Determine the [X, Y] coordinate at the center of the cell enclosing the given text.  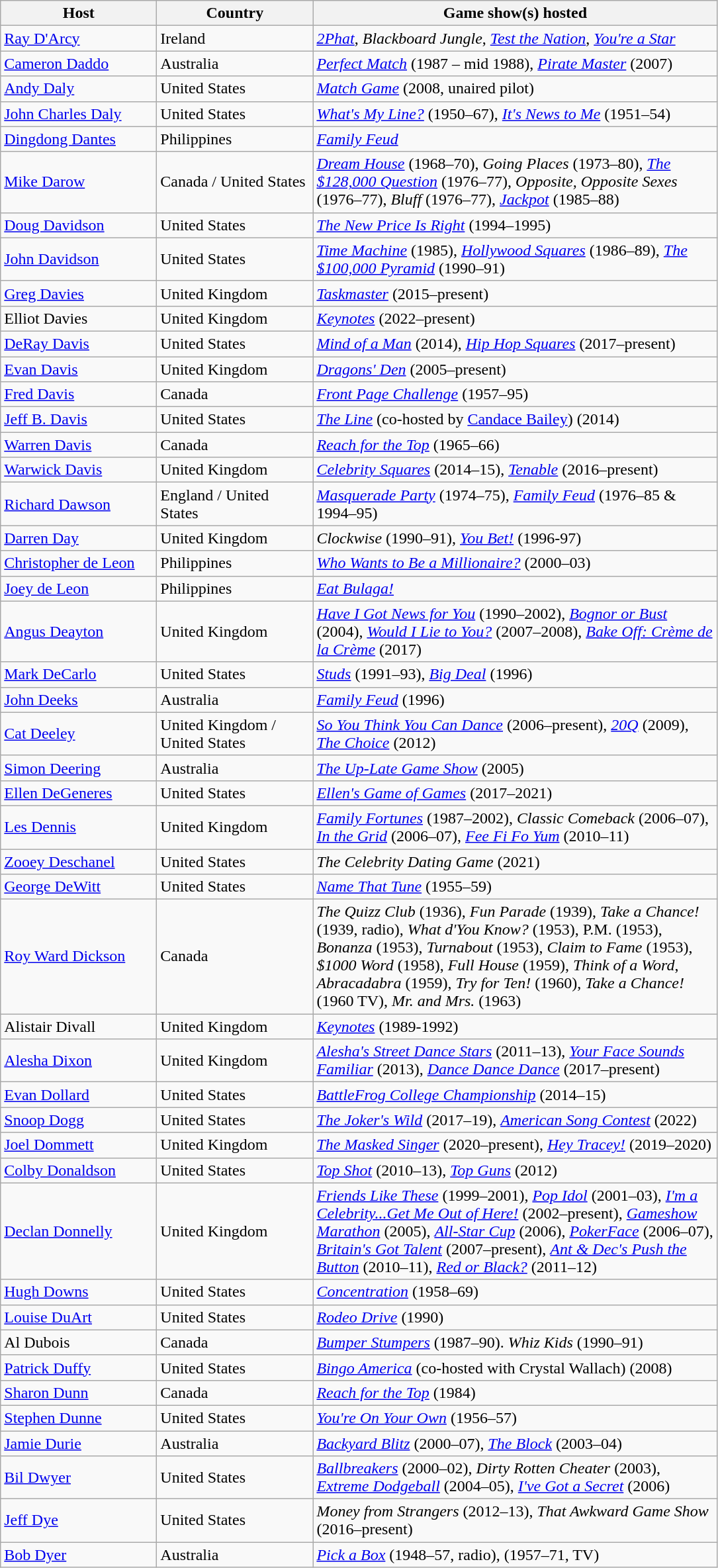
Elliot Davies [79, 318]
Front Page Challenge (1957–95) [515, 394]
England / United States [235, 504]
Mike Darow [79, 182]
Reach for the Top (1965–66) [515, 445]
What's My Line? (1950–67), It's News to Me (1951–54) [515, 114]
Host [79, 13]
Evan Davis [79, 369]
Masquerade Party (1974–75), Family Feud (1976–85 & 1994–95) [515, 504]
Greg Davies [79, 293]
Hugh Downs [79, 1292]
Backyard Blitz (2000–07), The Block (2003–04) [515, 1444]
Bil Dwyer [79, 1477]
Keynotes (1989-1992) [515, 1027]
Dingdong Dantes [79, 139]
Patrick Duffy [79, 1367]
Warwick Davis [79, 470]
Zooey Deschanel [79, 861]
Money from Strangers (2012–13), That Awkward Game Show (2016–present) [515, 1521]
Alesha's Street Dance Stars (2011–13), Your Face Sounds Familiar (2013), Dance Dance Dance (2017–present) [515, 1060]
Andy Daly [79, 89]
Country [235, 13]
Warren Davis [79, 445]
Name That Tune (1955–59) [515, 887]
DeRay Davis [79, 344]
Colby Donaldson [79, 1170]
Evan Dollard [79, 1095]
Family Feud [515, 139]
John Davidson [79, 259]
Alesha Dixon [79, 1060]
Taskmaster (2015–present) [515, 293]
Jeff Dye [79, 1521]
Who Wants to Be a Millionaire? (2000–03) [515, 563]
Celebrity Squares (2014–15), Tenable (2016–present) [515, 470]
Mind of a Man (2014), Hip Hop Squares (2017–present) [515, 344]
Darren Day [79, 538]
Jeff B. Davis [79, 420]
Match Game (2008, unaired pilot) [515, 89]
You're On Your Own (1956–57) [515, 1418]
Les Dennis [79, 827]
Jamie Durie [79, 1444]
Bingo America (co-hosted with Crystal Wallach) (2008) [515, 1367]
Christopher de Leon [79, 563]
The Masked Singer (2020–present), Hey Tracey! (2019–2020) [515, 1145]
Perfect Match (1987 – mid 1988), Pirate Master (2007) [515, 64]
Joel Dommett [79, 1145]
Rodeo Drive (1990) [515, 1317]
Keynotes (2022–present) [515, 318]
Reach for the Top (1984) [515, 1393]
Pick a Box (1948–57, radio), (1957–71, TV) [515, 1555]
Ellen's Game of Games (2017–2021) [515, 793]
Studs (1991–93), Big Deal (1996) [515, 674]
Ireland [235, 38]
The Up-Late Game Show (2005) [515, 768]
Game show(s) hosted [515, 13]
Bumper Stumpers (1987–90). Whiz Kids (1990–91) [515, 1342]
The Joker's Wild (2017–19), American Song Contest (2022) [515, 1120]
George DeWitt [79, 887]
Eat Bulaga! [515, 588]
Ballbreakers (2000–02), Dirty Rotten Cheater (2003), Extreme Dodgeball (2004–05), I've Got a Secret (2006) [515, 1477]
Concentration (1958–69) [515, 1292]
Mark DeCarlo [79, 674]
Ellen DeGeneres [79, 793]
Family Fortunes (1987–2002), Classic Comeback (2006–07), In the Grid (2006–07), Fee Fi Fo Yum (2010–11) [515, 827]
Louise DuArt [79, 1317]
Top Shot (2010–13), Top Guns (2012) [515, 1170]
BattleFrog College Championship (2014–15) [515, 1095]
Time Machine (1985), Hollywood Squares (1986–89), The $100,000 Pyramid (1990–91) [515, 259]
Fred Davis [79, 394]
Dragons' Den (2005–present) [515, 369]
The New Price Is Right (1994–1995) [515, 225]
Stephen Dunne [79, 1418]
Bob Dyer [79, 1555]
Doug Davidson [79, 225]
Canada / United States [235, 182]
United Kingdom / United States [235, 733]
Angus Deayton [79, 631]
Clockwise (1990–91), You Bet! (1996-97) [515, 538]
Joey de Leon [79, 588]
Ray D'Arcy [79, 38]
So You Think You Can Dance (2006–present), 20Q (2009), The Choice (2012) [515, 733]
Simon Deering [79, 768]
The Celebrity Dating Game (2021) [515, 861]
Cat Deeley [79, 733]
Roy Ward Dickson [79, 957]
John Charles Daly [79, 114]
Cameron Daddo [79, 64]
The Line (co-hosted by Candace Bailey) (2014) [515, 420]
Alistair Divall [79, 1027]
Have I Got News for You (1990–2002), Bognor or Bust (2004), Would I Lie to You? (2007–2008), Bake Off: Crème de la Crème (2017) [515, 631]
2Phat, Blackboard Jungle, Test the Nation, You're a Star [515, 38]
Family Feud (1996) [515, 700]
Richard Dawson [79, 504]
Sharon Dunn [79, 1393]
John Deeks [79, 700]
Declan Donnelly [79, 1231]
Al Dubois [79, 1342]
Snoop Dogg [79, 1120]
